Return [x, y] of the center of cell containing provided text 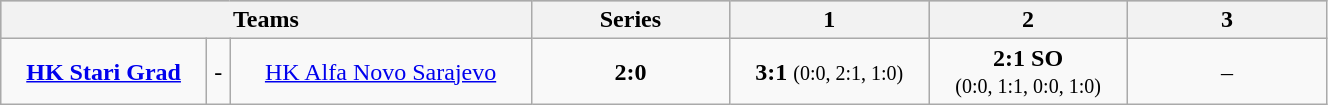
– [1228, 72]
2:1 SO (0:0, 1:1, 0:0, 1:0) [1028, 72]
3 [1228, 20]
2 [1028, 20]
Series [630, 20]
3:1 (0:0, 2:1, 1:0) [830, 72]
1 [830, 20]
HK Stari Grad [104, 72]
HK Alfa Novo Sarajevo [380, 72]
2:0 [630, 72]
- [218, 72]
Teams [266, 20]
